Pinpoint the cell where the given text exists, returning its [X, Y] midpoint coordinate. 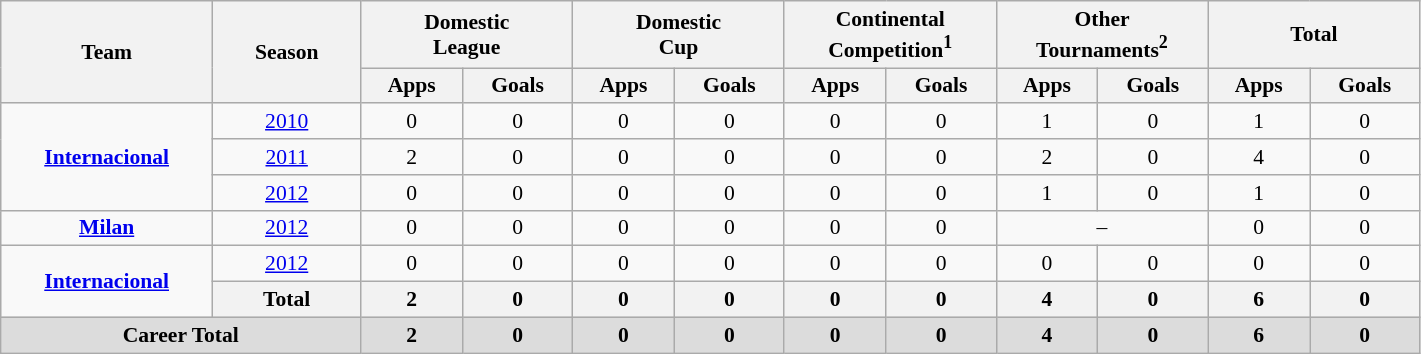
ContinentalCompetition1 [890, 34]
OtherTournaments2 [1102, 34]
2011 [287, 157]
2010 [287, 122]
Career Total [181, 335]
– [1102, 228]
DomesticLeague [467, 34]
DomesticCup [679, 34]
Milan [107, 228]
Team [107, 52]
Season [287, 52]
